Output the [X, Y] coordinate of the center of the cell containing the given text.  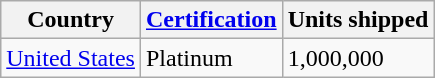
Units shipped [358, 20]
Platinum [211, 58]
1,000,000 [358, 58]
Certification [211, 20]
Country [71, 20]
United States [71, 58]
